Capture the cell that displays the provided text and extract its (X, Y) central coordinate. 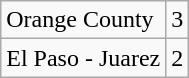
El Paso - Juarez (84, 58)
Orange County (84, 20)
3 (178, 20)
2 (178, 58)
